Capture the cell that displays the provided text and extract its (x, y) central coordinate. 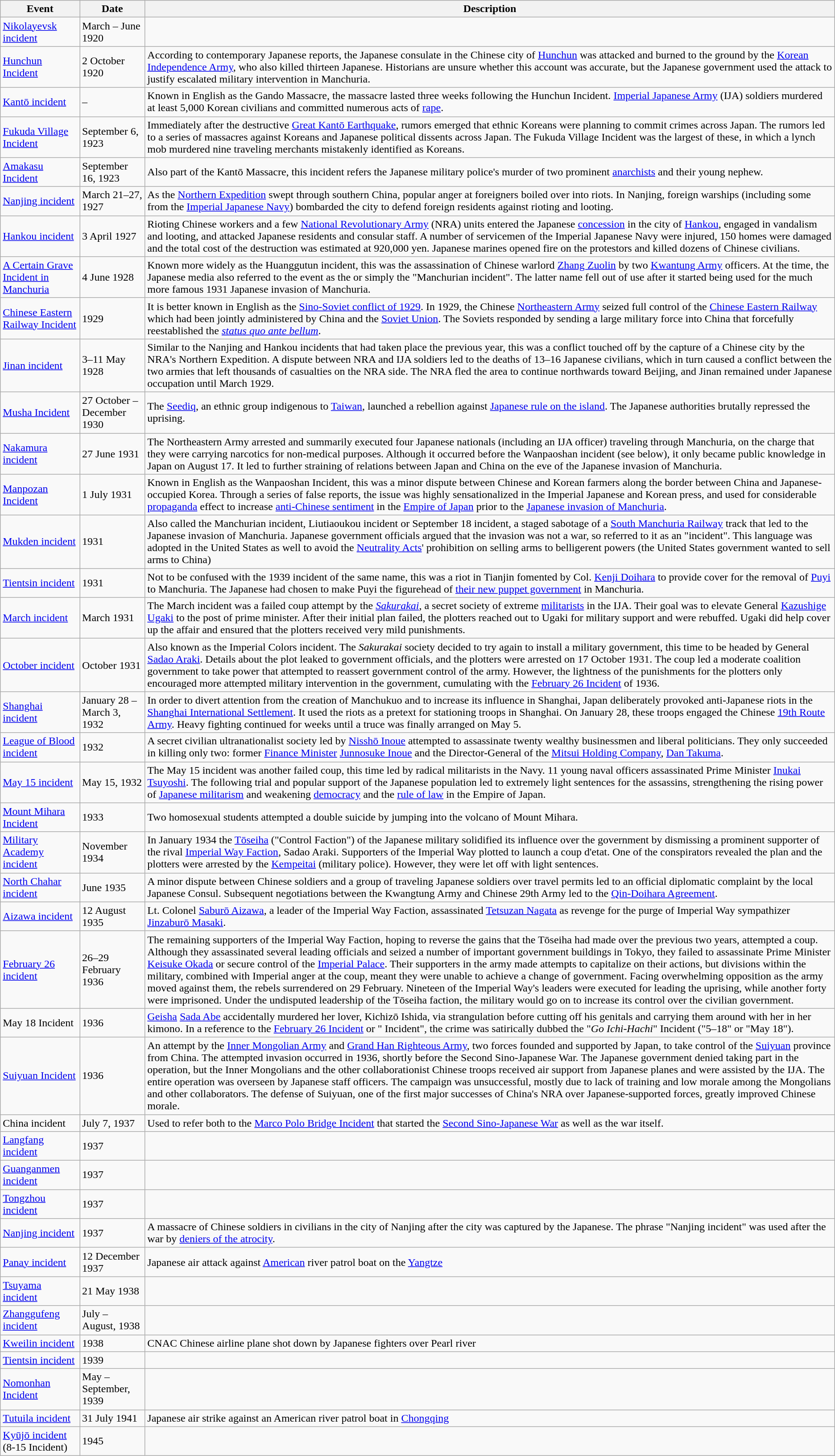
May 15, 1932 (112, 782)
Aizawa incident (40, 917)
Shanghai incident (40, 712)
12 August 1935 (112, 917)
Langfang incident (40, 1146)
June 1935 (112, 887)
CNAC Chinese airline plane shot down by Japanese fighters over Pearl river (490, 1343)
12 December 1937 (112, 1262)
Kweilin incident (40, 1343)
October incident (40, 665)
Tsuyama incident (40, 1291)
Japanese air strike against an American river patrol boat in Chongqing (490, 1418)
Kantō incident (40, 102)
3–11 May 1928 (112, 365)
Tutuila incident (40, 1418)
Manpozan Incident (40, 495)
1938 (112, 1343)
1932 (112, 747)
League of Blood incident (40, 747)
27 October – December 1930 (112, 412)
A Certain Grave Incident in Manchuria (40, 277)
May 15 incident (40, 782)
1933 (112, 817)
Used to refer both to the Marco Polo Bridge Incident that started the Second Sino-Japanese War as well as the war itself. (490, 1123)
21 May 1938 (112, 1291)
March – June 1920 (112, 32)
Kyūjō incident (8-15 Incident) (40, 1441)
November 1934 (112, 852)
1 July 1931 (112, 495)
– (112, 102)
1939 (112, 1360)
Hunchun Incident (40, 67)
Musha Incident (40, 412)
September 6, 1923 (112, 137)
Jinan incident (40, 365)
Guanganmen incident (40, 1175)
May – September, 1939 (112, 1389)
Nakamura incident (40, 453)
2 October 1920 (112, 67)
October 1931 (112, 665)
May 18 Incident (40, 1023)
Japanese air attack against American river patrol boat on the Yangtze (490, 1262)
Mukden incident (40, 542)
1929 (112, 318)
Description (490, 9)
4 June 1928 (112, 277)
Amakasu Incident (40, 172)
Event (40, 9)
Tongzhou incident (40, 1204)
Fukuda Village Incident (40, 137)
March incident (40, 618)
Hankou incident (40, 236)
February 26 incident (40, 969)
Date (112, 9)
Zhanggufeng incident (40, 1320)
26–29 February 1936 (112, 969)
July – August, 1938 (112, 1320)
March 1931 (112, 618)
27 June 1931 (112, 453)
North Chahar incident (40, 887)
September 16, 1923 (112, 172)
Also part of the Kantō Massacre, this incident refers the Japanese military police's murder of two prominent anarchists and their young nephew. (490, 172)
China incident (40, 1123)
July 7, 1937 (112, 1123)
Mount Mihara Incident (40, 817)
31 July 1941 (112, 1418)
1945 (112, 1441)
January 28 – March 3, 1932 (112, 712)
Nikolayevsk incident (40, 32)
Panay incident (40, 1262)
Nomonhan Incident (40, 1389)
3 April 1927 (112, 236)
Suiyuan Incident (40, 1075)
March 21–27, 1927 (112, 201)
Chinese Eastern Railway Incident (40, 318)
Two homosexual students attempted a double suicide by jumping into the volcano of Mount Mihara. (490, 817)
Military Academy incident (40, 852)
